For the text-containing cell, return its midpoint in [X, Y] coordinate format. 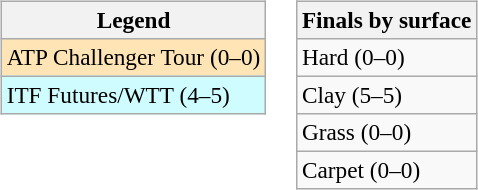
Finals by surface [387, 20]
Grass (0–0) [387, 133]
Hard (0–0) [387, 57]
Legend [133, 20]
Clay (5–5) [387, 95]
ATP Challenger Tour (0–0) [133, 57]
ITF Futures/WTT (4–5) [133, 95]
Carpet (0–0) [387, 171]
